Detect which cell encompasses the target text, then output its [x, y] center coordinate. 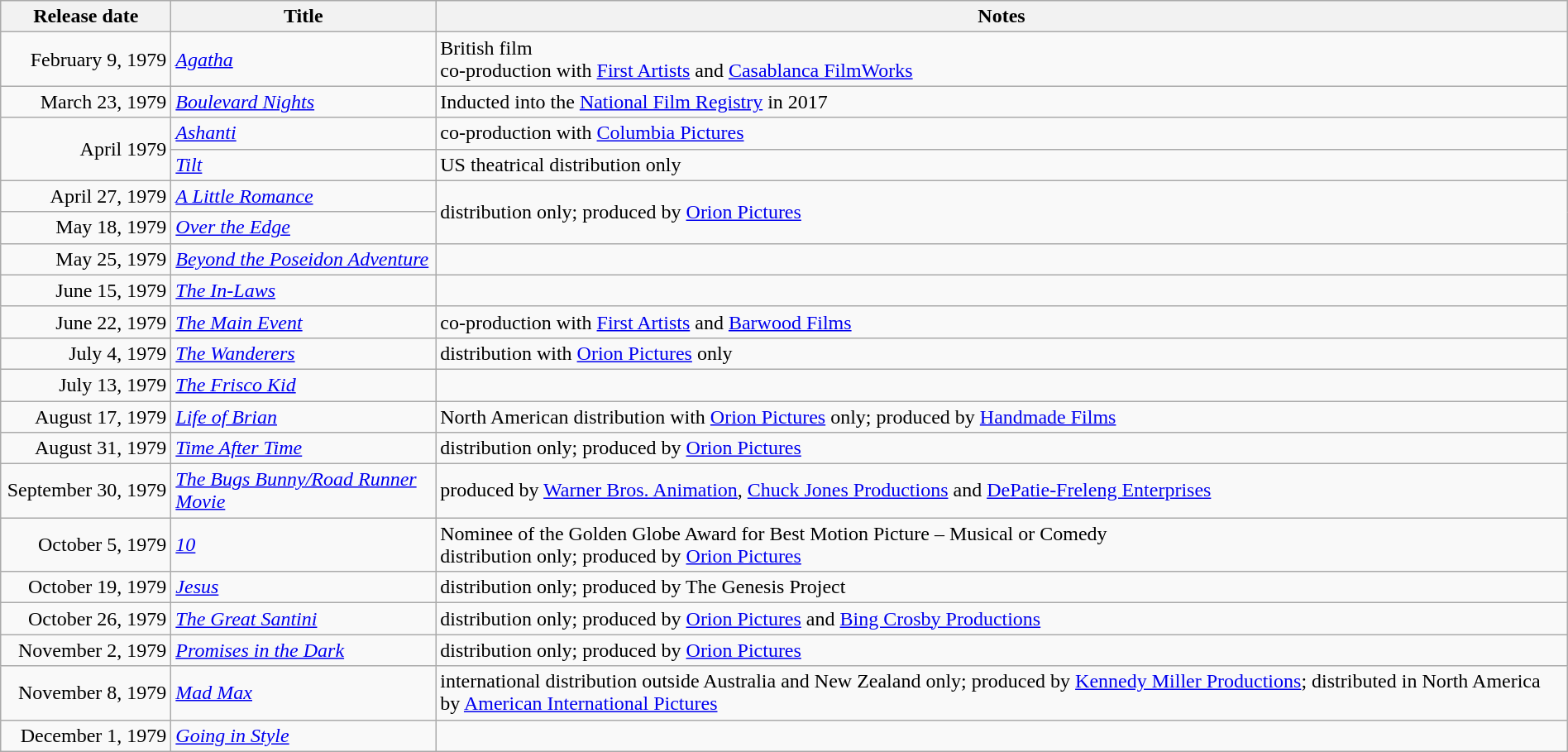
May 25, 1979 [86, 259]
Agatha [304, 60]
The Main Event [304, 322]
British filmco-production with First Artists and Casablanca FilmWorks [1002, 60]
Time After Time [304, 448]
Life of Brian [304, 416]
Promises in the Dark [304, 650]
Release date [86, 17]
Mad Max [304, 693]
The Wanderers [304, 353]
February 9, 1979 [86, 60]
August 17, 1979 [86, 416]
Ashanti [304, 133]
July 13, 1979 [86, 385]
March 23, 1979 [86, 102]
The Bugs Bunny/Road Runner Movie [304, 491]
distribution with Orion Pictures only [1002, 353]
produced by Warner Bros. Animation, Chuck Jones Productions and DePatie-Freleng Enterprises [1002, 491]
November 8, 1979 [86, 693]
co-production with Columbia Pictures [1002, 133]
The Frisco Kid [304, 385]
October 5, 1979 [86, 544]
Beyond the Poseidon Adventure [304, 259]
North American distribution with Orion Pictures only; produced by Handmade Films [1002, 416]
October 26, 1979 [86, 619]
distribution only; produced by The Genesis Project [1002, 587]
Title [304, 17]
April 1979 [86, 149]
Notes [1002, 17]
June 15, 1979 [86, 290]
Inducted into the National Film Registry in 2017 [1002, 102]
distribution only; produced by Orion Pictures and Bing Crosby Productions [1002, 619]
The In-Laws [304, 290]
Boulevard Nights [304, 102]
December 1, 1979 [86, 735]
May 18, 1979 [86, 228]
10 [304, 544]
April 27, 1979 [86, 196]
July 4, 1979 [86, 353]
Going in Style [304, 735]
Tilt [304, 165]
Over the Edge [304, 228]
Nominee of the Golden Globe Award for Best Motion Picture – Musical or Comedydistribution only; produced by Orion Pictures [1002, 544]
The Great Santini [304, 619]
co-production with First Artists and Barwood Films [1002, 322]
October 19, 1979 [86, 587]
A Little Romance [304, 196]
November 2, 1979 [86, 650]
September 30, 1979 [86, 491]
Jesus [304, 587]
June 22, 1979 [86, 322]
August 31, 1979 [86, 448]
US theatrical distribution only [1002, 165]
